Identify which cell holds the provided text, then report its [X, Y] central coordinate. 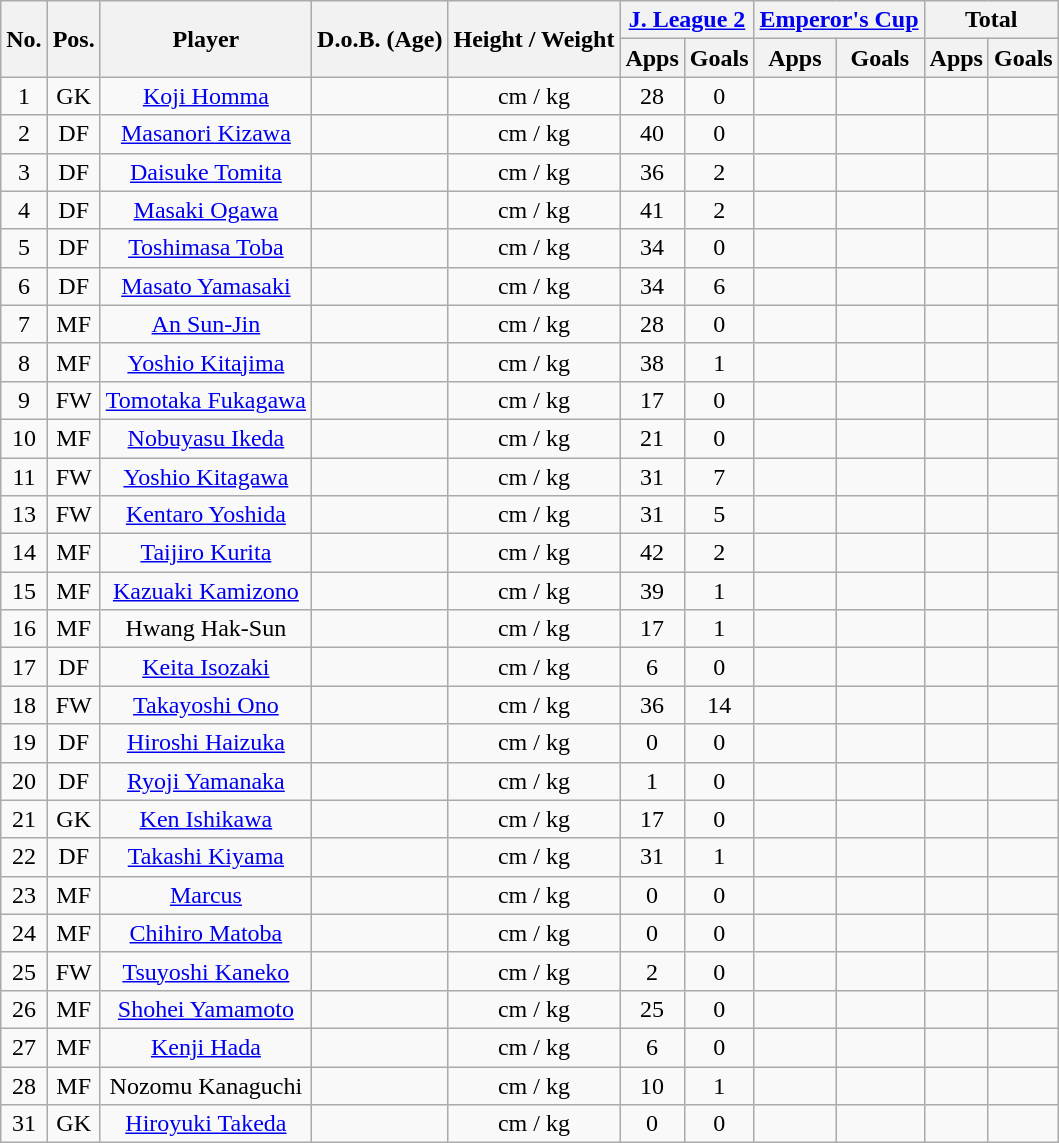
Chihiro Matoba [206, 933]
Takashi Kiyama [206, 857]
Tomotaka Fukagawa [206, 400]
Hwang Hak-Sun [206, 629]
Taijiro Kurita [206, 553]
An Sun-Jin [206, 324]
Emperor's Cup [839, 20]
Nobuyasu Ikeda [206, 438]
27 [24, 1047]
No. [24, 39]
41 [652, 210]
Total [991, 20]
Kazuaki Kamizono [206, 591]
Shohei Yamamoto [206, 1009]
42 [652, 553]
J. League 2 [687, 20]
D.o.B. (Age) [380, 39]
39 [652, 591]
Yoshio Kitajima [206, 362]
20 [24, 781]
Kenji Hada [206, 1047]
26 [24, 1009]
Takayoshi Ono [206, 705]
11 [24, 477]
Ken Ishikawa [206, 819]
Tsuyoshi Kaneko [206, 971]
19 [24, 743]
Marcus [206, 895]
24 [24, 933]
23 [24, 895]
Pos. [74, 39]
Koji Homma [206, 96]
38 [652, 362]
Keita Isozaki [206, 667]
Kentaro Yoshida [206, 515]
Daisuke Tomita [206, 172]
Ryoji Yamanaka [206, 781]
3 [24, 172]
9 [24, 400]
22 [24, 857]
Nozomu Kanaguchi [206, 1085]
16 [24, 629]
Masanori Kizawa [206, 134]
Player [206, 39]
Hiroyuki Takeda [206, 1124]
Height / Weight [534, 39]
Hiroshi Haizuka [206, 743]
Toshimasa Toba [206, 248]
15 [24, 591]
Masato Yamasaki [206, 286]
Masaki Ogawa [206, 210]
4 [24, 210]
13 [24, 515]
40 [652, 134]
Yoshio Kitagawa [206, 477]
8 [24, 362]
18 [24, 705]
